For the text-containing cell, return its midpoint in [X, Y] coordinate format. 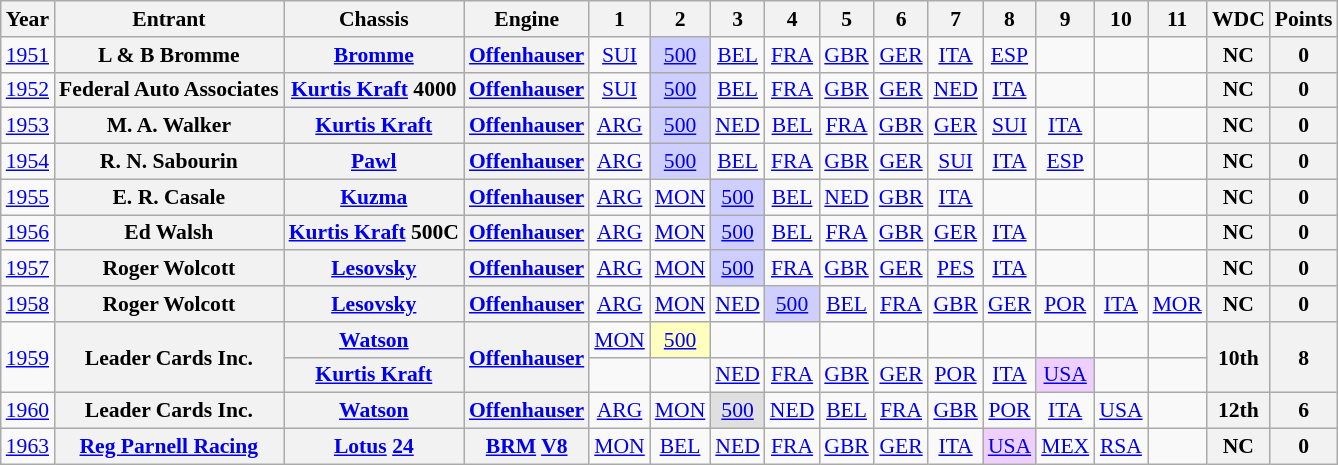
12th [1238, 411]
1958 [28, 304]
1951 [28, 55]
Engine [526, 19]
4 [792, 19]
10th [1238, 358]
L & B Bromme [169, 55]
Pawl [374, 162]
Kuzma [374, 197]
1954 [28, 162]
Points [1304, 19]
MEX [1065, 447]
1960 [28, 411]
10 [1120, 19]
E. R. Casale [169, 197]
BRM V8 [526, 447]
M. A. Walker [169, 126]
1953 [28, 126]
PES [956, 269]
1955 [28, 197]
9 [1065, 19]
1 [620, 19]
2 [680, 19]
Federal Auto Associates [169, 90]
Lotus 24 [374, 447]
1952 [28, 90]
Kurtis Kraft 500C [374, 233]
1956 [28, 233]
RSA [1120, 447]
R. N. Sabourin [169, 162]
Kurtis Kraft 4000 [374, 90]
Entrant [169, 19]
1963 [28, 447]
Bromme [374, 55]
Ed Walsh [169, 233]
MOR [1178, 304]
7 [956, 19]
1959 [28, 358]
1957 [28, 269]
3 [737, 19]
Reg Parnell Racing [169, 447]
5 [846, 19]
Year [28, 19]
Chassis [374, 19]
WDC [1238, 19]
11 [1178, 19]
